Return (X, Y) of the center of cell containing provided text 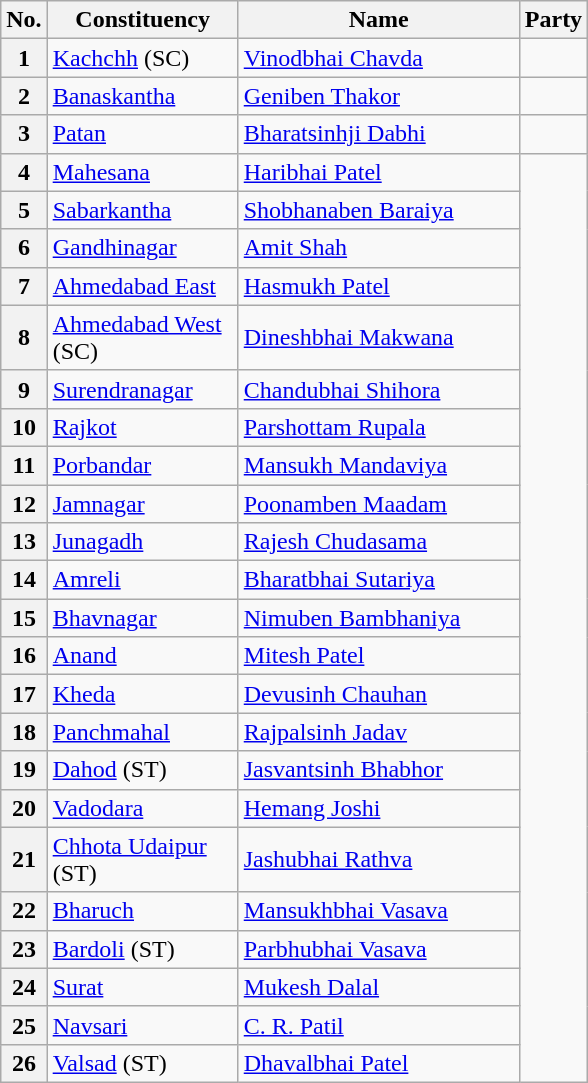
Bharatbhai Sutariya (378, 580)
Dahod (ST) (142, 770)
Vinodbhai Chavda (378, 58)
C. R. Patil (378, 1025)
Dhavalbhai Patel (378, 1063)
Mahesana (142, 172)
6 (24, 248)
Bharuch (142, 911)
Chhota Udaipur (ST) (142, 860)
Mansukhbhai Vasava (378, 911)
Bardoli (ST) (142, 949)
2 (24, 96)
9 (24, 389)
18 (24, 732)
Haribhai Patel (378, 172)
19 (24, 770)
Valsad (ST) (142, 1063)
Ahmedabad West (SC) (142, 338)
Navsari (142, 1025)
No. (24, 20)
Constituency (142, 20)
Surat (142, 987)
Mitesh Patel (378, 656)
Shobhanaben Baraiya (378, 210)
Nimuben Bambhaniya (378, 618)
Hemang Joshi (378, 808)
Hasmukh Patel (378, 286)
7 (24, 286)
Mansukh Mandaviya (378, 465)
Bhavnagar (142, 618)
22 (24, 911)
Jashubhai Rathva (378, 860)
4 (24, 172)
15 (24, 618)
Porbandar (142, 465)
24 (24, 987)
Sabarkantha (142, 210)
Surendranagar (142, 389)
Gandhinagar (142, 248)
Bharatsinhji Dabhi (378, 134)
Jamnagar (142, 503)
Amit Shah (378, 248)
Parshottam Rupala (378, 427)
23 (24, 949)
Chandubhai Shihora (378, 389)
10 (24, 427)
Geniben Thakor (378, 96)
Vadodara (142, 808)
26 (24, 1063)
8 (24, 338)
Jasvantsinh Bhabhor (378, 770)
16 (24, 656)
Poonamben Maadam (378, 503)
14 (24, 580)
Rajpalsinh Jadav (378, 732)
Amreli (142, 580)
Name (378, 20)
11 (24, 465)
Panchmahal (142, 732)
Party (553, 20)
Rajkot (142, 427)
Mukesh Dalal (378, 987)
Anand (142, 656)
Patan (142, 134)
1 (24, 58)
20 (24, 808)
Kachchh (SC) (142, 58)
Kheda (142, 694)
Junagadh (142, 542)
3 (24, 134)
Ahmedabad East (142, 286)
12 (24, 503)
Parbhubhai Vasava (378, 949)
Devusinh Chauhan (378, 694)
Rajesh Chudasama (378, 542)
Banaskantha (142, 96)
25 (24, 1025)
17 (24, 694)
13 (24, 542)
5 (24, 210)
21 (24, 860)
Dineshbhai Makwana (378, 338)
